Locate the cell with the specified text and output its (X, Y) center coordinate. 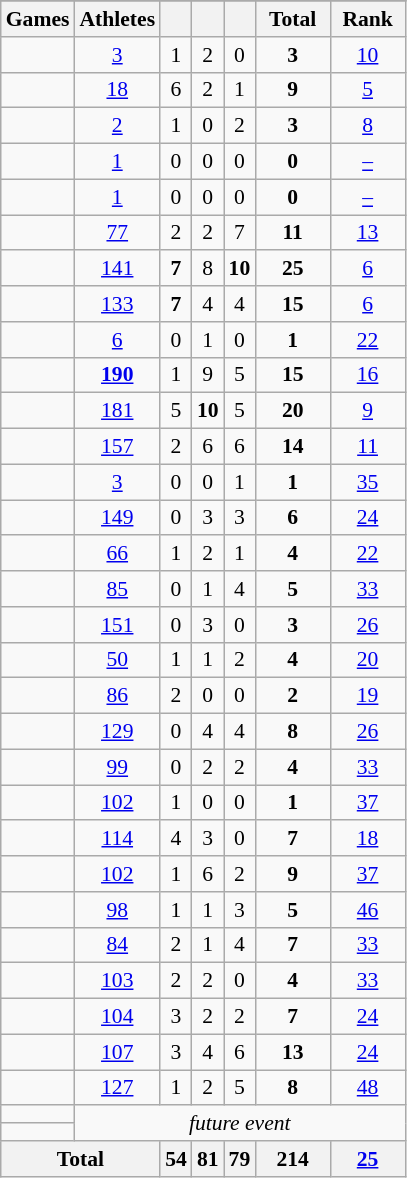
107 (117, 1052)
85 (117, 589)
151 (117, 625)
98 (117, 910)
114 (117, 839)
46 (368, 910)
104 (117, 1017)
14 (292, 447)
127 (117, 1088)
54 (176, 1159)
19 (368, 696)
84 (117, 945)
81 (208, 1159)
129 (117, 732)
Games (38, 19)
103 (117, 981)
133 (117, 304)
50 (117, 660)
157 (117, 447)
79 (240, 1159)
77 (117, 233)
future event (240, 1124)
149 (117, 518)
190 (117, 375)
66 (117, 554)
181 (117, 411)
Rank (368, 19)
141 (117, 269)
Athletes (117, 19)
214 (292, 1159)
16 (368, 375)
48 (368, 1088)
99 (117, 767)
86 (117, 696)
35 (368, 482)
